Output the [X, Y] coordinate of the center of the cell containing the given text.  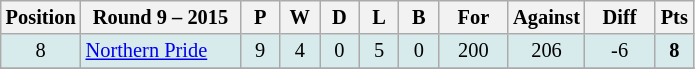
Against [546, 17]
4 [300, 51]
D [340, 17]
5 [379, 51]
9 [260, 51]
L [379, 17]
B [419, 17]
Round 9 – 2015 [161, 17]
206 [546, 51]
200 [474, 51]
Diff [620, 17]
W [300, 17]
Pts [674, 17]
P [260, 17]
Position [41, 17]
-6 [620, 51]
For [474, 17]
Northern Pride [161, 51]
